Locate the cell with the specified text and output its (X, Y) center coordinate. 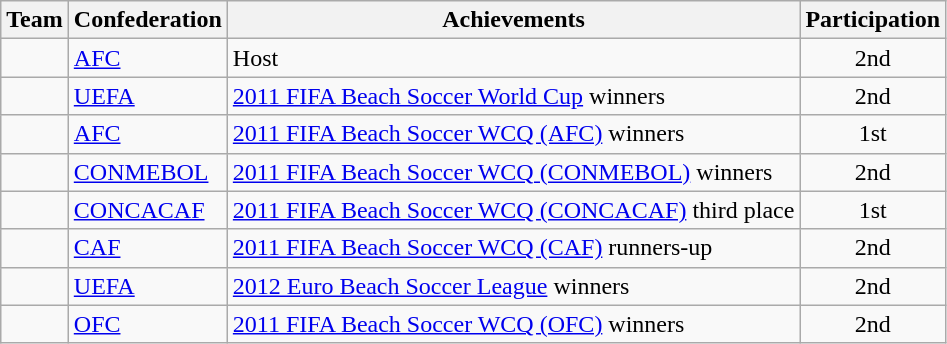
2011 FIFA Beach Soccer World Cup winners (514, 96)
Participation (873, 20)
2011 FIFA Beach Soccer WCQ (OFC) winners (514, 324)
CONMEBOL (148, 172)
Achievements (514, 20)
Confederation (148, 20)
2012 Euro Beach Soccer League winners (514, 286)
OFC (148, 324)
2011 FIFA Beach Soccer WCQ (AFC) winners (514, 134)
Team (35, 20)
CONCACAF (148, 210)
2011 FIFA Beach Soccer WCQ (CAF) runners-up (514, 248)
Host (514, 58)
2011 FIFA Beach Soccer WCQ (CONMEBOL) winners (514, 172)
CAF (148, 248)
2011 FIFA Beach Soccer WCQ (CONCACAF) third place (514, 210)
